Locate the cell with the specified text and output its (X, Y) center coordinate. 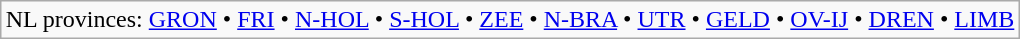
NL provinces: GRON • FRI • N-HOL • S-HOL • ZEE • N-BRA • UTR • GELD • OV-IJ • DREN • LIMB (510, 20)
